Output the [X, Y] coordinate of the center of the cell containing the given text.  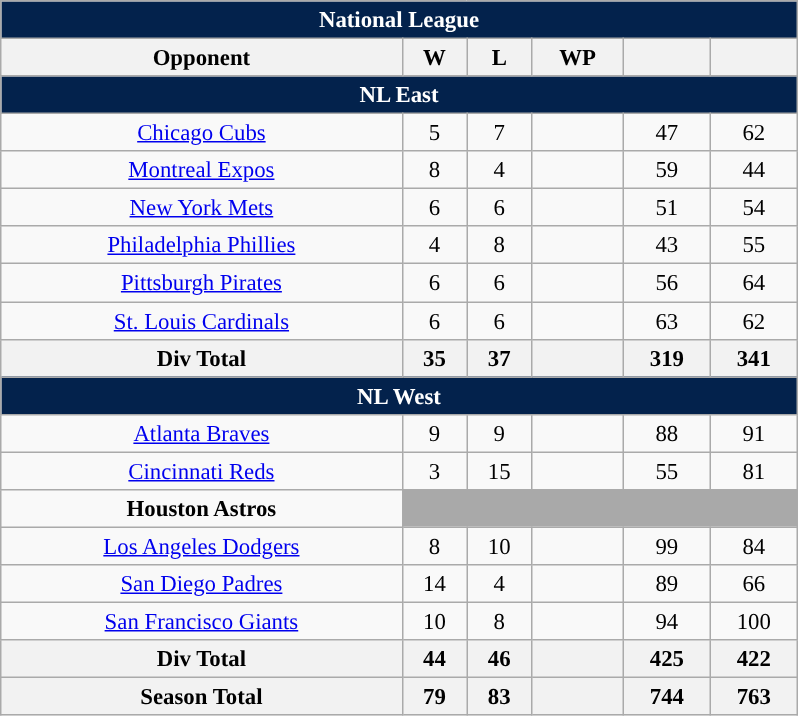
94 [666, 621]
100 [754, 621]
81 [754, 471]
51 [666, 208]
744 [666, 697]
43 [666, 245]
319 [666, 358]
79 [434, 697]
Houston Astros [202, 509]
Atlanta Braves [202, 433]
84 [754, 546]
W [434, 58]
15 [500, 471]
47 [666, 133]
San Francisco Giants [202, 621]
64 [754, 283]
St. Louis Cardinals [202, 321]
San Diego Padres [202, 584]
88 [666, 433]
Chicago Cubs [202, 133]
341 [754, 358]
91 [754, 433]
763 [754, 697]
422 [754, 659]
35 [434, 358]
Cincinnati Reds [202, 471]
NL East [399, 95]
83 [500, 697]
National League [399, 20]
37 [500, 358]
Los Angeles Dodgers [202, 546]
WP [578, 58]
66 [754, 584]
89 [666, 584]
7 [500, 133]
63 [666, 321]
NL West [399, 396]
425 [666, 659]
3 [434, 471]
56 [666, 283]
Opponent [202, 58]
59 [666, 170]
New York Mets [202, 208]
54 [754, 208]
Season Total [202, 697]
Montreal Expos [202, 170]
L [500, 58]
46 [500, 659]
14 [434, 584]
5 [434, 133]
Philadelphia Phillies [202, 245]
Pittsburgh Pirates [202, 283]
99 [666, 546]
